Output the [X, Y] coordinate of the center of the cell containing the given text.  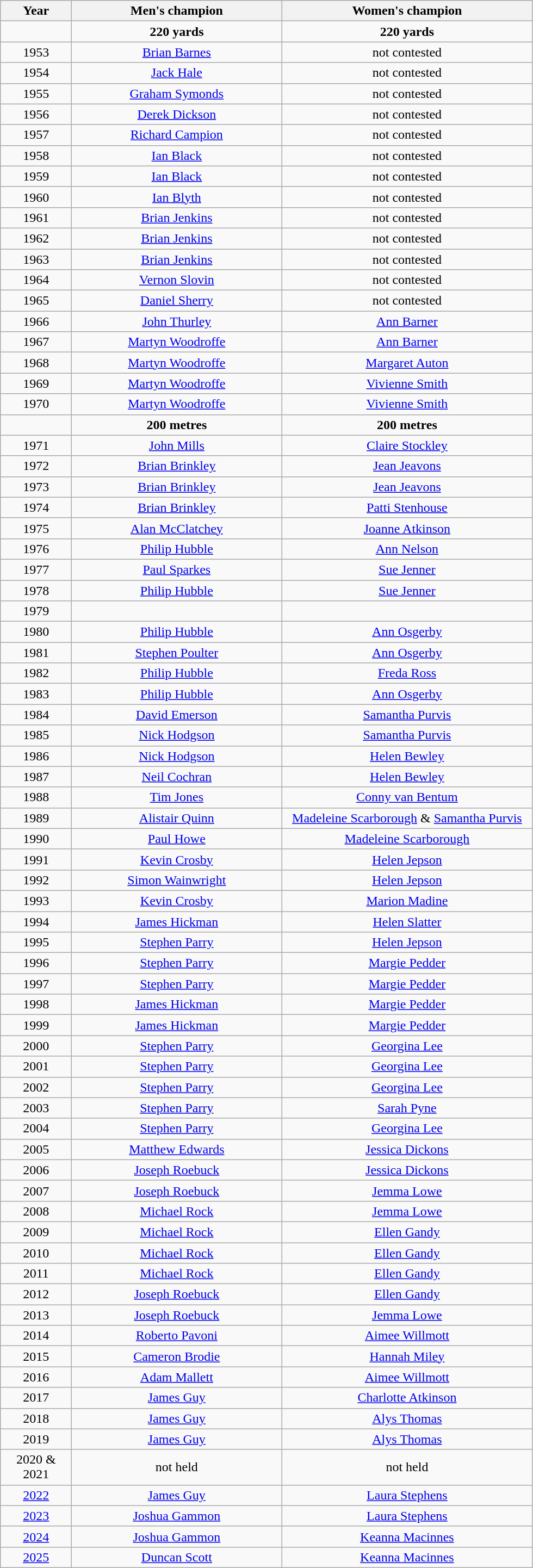
2004 [36, 1129]
1978 [36, 590]
1977 [36, 569]
1971 [36, 445]
1953 [36, 52]
2003 [36, 1108]
1954 [36, 73]
Charlotte Atkinson [407, 1398]
Men's champion [177, 11]
2016 [36, 1377]
2007 [36, 1191]
1992 [36, 880]
1974 [36, 507]
Derek Dickson [177, 114]
Daniel Sherry [177, 301]
Madeleine Scarborough [407, 839]
2011 [36, 1274]
1979 [36, 611]
1998 [36, 1005]
1991 [36, 859]
Adam Mallett [177, 1377]
1996 [36, 963]
Simon Wainwright [177, 880]
Ann Nelson [407, 549]
Cameron Brodie [177, 1356]
Conny van Bentum [407, 797]
John Mills [177, 445]
2001 [36, 1067]
2012 [36, 1294]
Marion Madine [407, 901]
Roberto Pavoni [177, 1336]
1982 [36, 673]
1990 [36, 839]
2015 [36, 1356]
2019 [36, 1439]
Claire Stockley [407, 445]
1956 [36, 114]
2008 [36, 1211]
1983 [36, 694]
2020 & 2021 [36, 1467]
Helen Slatter [407, 922]
2024 [36, 1536]
2022 [36, 1495]
1955 [36, 94]
1962 [36, 238]
1972 [36, 466]
Women's champion [407, 11]
2009 [36, 1232]
Brian Barnes [177, 52]
1993 [36, 901]
Matthew Edwards [177, 1149]
2010 [36, 1253]
2013 [36, 1315]
1986 [36, 756]
Year [36, 11]
1997 [36, 984]
Hannah Miley [407, 1356]
1957 [36, 135]
1960 [36, 197]
John Thurley [177, 321]
Tim Jones [177, 797]
1966 [36, 321]
Neil Cochran [177, 777]
Alistair Quinn [177, 818]
Margaret Auton [407, 363]
Paul Sparkes [177, 569]
Ian Blyth [177, 197]
1958 [36, 156]
Jack Hale [177, 73]
Richard Campion [177, 135]
1961 [36, 218]
1981 [36, 653]
2000 [36, 1046]
2017 [36, 1398]
2005 [36, 1149]
Alan McClatchey [177, 528]
1968 [36, 363]
Joanne Atkinson [407, 528]
2002 [36, 1087]
David Emerson [177, 715]
Patti Stenhouse [407, 507]
1973 [36, 487]
1984 [36, 715]
1959 [36, 176]
1987 [36, 777]
2025 [36, 1557]
1995 [36, 943]
1969 [36, 383]
1985 [36, 735]
1970 [36, 404]
1999 [36, 1025]
1963 [36, 259]
Graham Symonds [177, 94]
Madeleine Scarborough & Samantha Purvis [407, 818]
1989 [36, 818]
Vernon Slovin [177, 280]
Paul Howe [177, 839]
1988 [36, 797]
Stephen Poulter [177, 653]
Duncan Scott [177, 1557]
1964 [36, 280]
1967 [36, 342]
1994 [36, 922]
Freda Ross [407, 673]
1976 [36, 549]
Sarah Pyne [407, 1108]
2018 [36, 1418]
1975 [36, 528]
2023 [36, 1516]
2014 [36, 1336]
1980 [36, 632]
2006 [36, 1170]
1965 [36, 301]
